Extract the [X, Y] coordinate from the center of the cell holding the provided text.  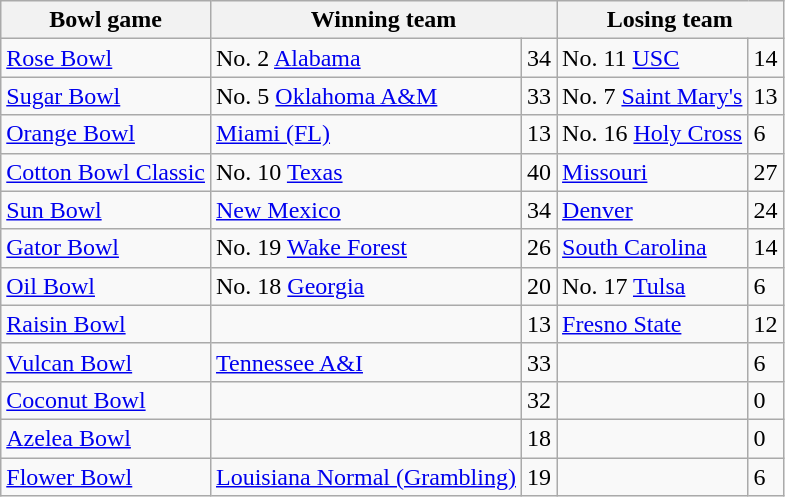
Orange Bowl [106, 134]
Winning team [383, 20]
Vulcan Bowl [106, 362]
Fresno State [652, 324]
Missouri [652, 172]
Miami (FL) [366, 134]
32 [538, 400]
40 [538, 172]
No. 7 Saint Mary's [652, 96]
20 [538, 286]
Coconut Bowl [106, 400]
No. 17 Tulsa [652, 286]
Flower Bowl [106, 477]
Tennessee A&I [366, 362]
Denver [652, 210]
No. 10 Texas [366, 172]
Louisiana Normal (Grambling) [366, 477]
No. 2 Alabama [366, 58]
No. 5 Oklahoma A&M [366, 96]
South Carolina [652, 248]
18 [538, 438]
27 [766, 172]
Cotton Bowl Classic [106, 172]
Oil Bowl [106, 286]
24 [766, 210]
12 [766, 324]
No. 11 USC [652, 58]
19 [538, 477]
Gator Bowl [106, 248]
Raisin Bowl [106, 324]
Sugar Bowl [106, 96]
26 [538, 248]
Azelea Bowl [106, 438]
New Mexico [366, 210]
Sun Bowl [106, 210]
Losing team [670, 20]
No. 16 Holy Cross [652, 134]
Bowl game [106, 20]
No. 19 Wake Forest [366, 248]
Rose Bowl [106, 58]
No. 18 Georgia [366, 286]
